Pinpoint the cell where the given text exists, returning its (x, y) midpoint coordinate. 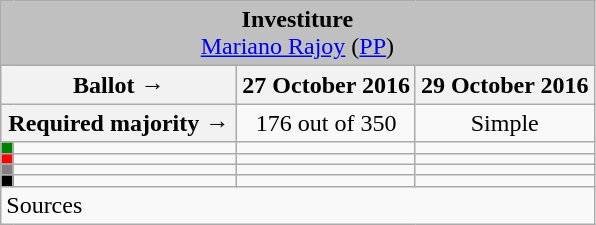
Sources (298, 205)
29 October 2016 (504, 85)
Required majority → (119, 123)
Simple (504, 123)
Ballot → (119, 85)
27 October 2016 (326, 85)
InvestitureMariano Rajoy (PP) (298, 34)
176 out of 350 (326, 123)
